Return (X, Y) of the center of cell containing provided text 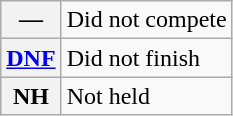
Not held (146, 96)
DNF (31, 58)
Did not finish (146, 58)
— (31, 20)
NH (31, 96)
Did not compete (146, 20)
